Provide the (x, y) coordinate of the cell's center where the given text is located.  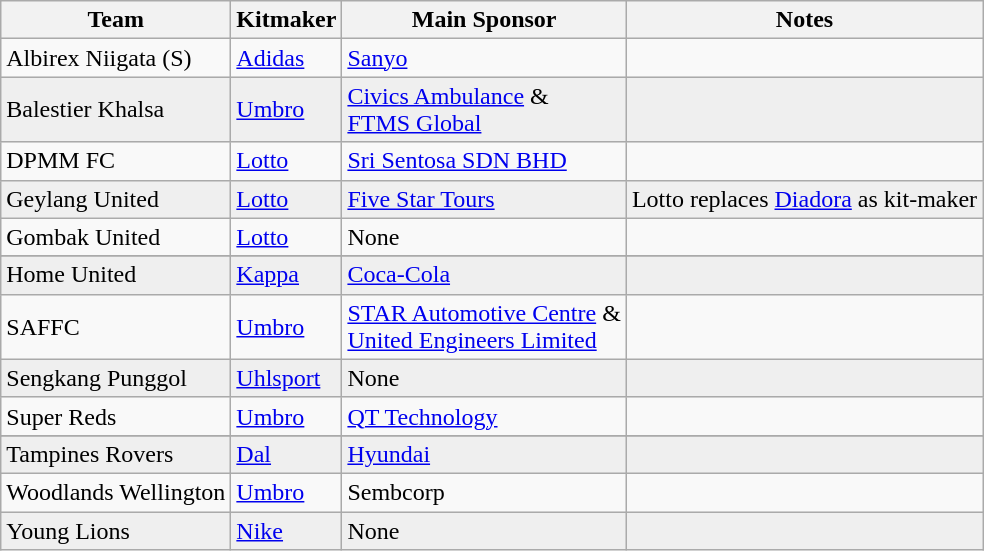
Hyundai (484, 454)
Sengkang Punggol (116, 378)
Albirex Niigata (S) (116, 58)
Gombak United (116, 237)
Nike (286, 531)
Adidas (286, 58)
Sembcorp (484, 492)
Team (116, 20)
Young Lions (116, 531)
Sri Sentosa SDN BHD (484, 161)
Uhlsport (286, 378)
DPMM FC (116, 161)
Main Sponsor (484, 20)
Notes (804, 20)
Sanyo (484, 58)
QT Technology (484, 416)
SAFFC (116, 326)
STAR Automotive Centre & United Engineers Limited (484, 326)
Kitmaker (286, 20)
Super Reds (116, 416)
Balestier Khalsa (116, 110)
Civics Ambulance & FTMS Global (484, 110)
Home United (116, 275)
Coca-Cola (484, 275)
Geylang United (116, 199)
Tampines Rovers (116, 454)
Dal (286, 454)
Five Star Tours (484, 199)
Woodlands Wellington (116, 492)
Kappa (286, 275)
Lotto replaces Diadora as kit-maker (804, 199)
